Detect which cell encompasses the target text, then output its [X, Y] center coordinate. 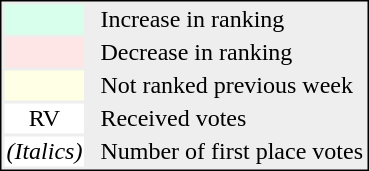
(Italics) [44, 151]
Decrease in ranking [232, 53]
Not ranked previous week [232, 85]
Received votes [232, 119]
Increase in ranking [232, 19]
RV [44, 119]
Number of first place votes [232, 151]
